Return [X, Y] of the center of cell containing provided text 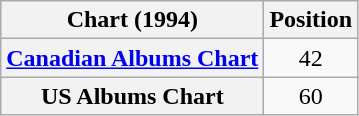
Canadian Albums Chart [132, 58]
60 [311, 96]
42 [311, 58]
US Albums Chart [132, 96]
Chart (1994) [132, 20]
Position [311, 20]
